Output the (x, y) coordinate of the center of the cell containing the given text.  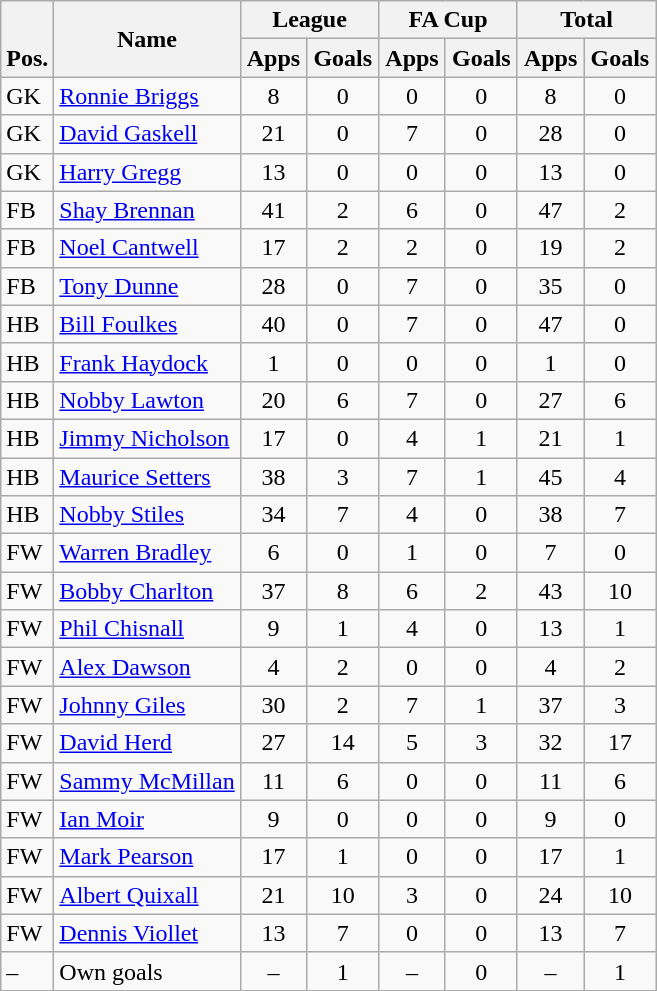
30 (274, 705)
Maurice Setters (147, 477)
Own goals (147, 971)
14 (343, 743)
Phil Chisnall (147, 629)
Mark Pearson (147, 857)
David Herd (147, 743)
Nobby Stiles (147, 515)
Pos. (28, 39)
Noel Cantwell (147, 248)
Ian Moir (147, 819)
20 (274, 400)
19 (550, 248)
Harry Gregg (147, 172)
Frank Haydock (147, 362)
5 (412, 743)
Name (147, 39)
Warren Bradley (147, 553)
Tony Dunne (147, 286)
League (310, 20)
Bobby Charlton (147, 591)
32 (550, 743)
David Gaskell (147, 134)
Alex Dawson (147, 667)
Total (586, 20)
Sammy McMillan (147, 781)
35 (550, 286)
Johnny Giles (147, 705)
Jimmy Nicholson (147, 438)
Albert Quixall (147, 895)
40 (274, 324)
24 (550, 895)
Bill Foulkes (147, 324)
43 (550, 591)
Shay Brennan (147, 210)
45 (550, 477)
Dennis Viollet (147, 933)
Ronnie Briggs (147, 96)
Nobby Lawton (147, 400)
41 (274, 210)
34 (274, 515)
FA Cup (448, 20)
